Identify which cell holds the provided text, then report its (X, Y) central coordinate. 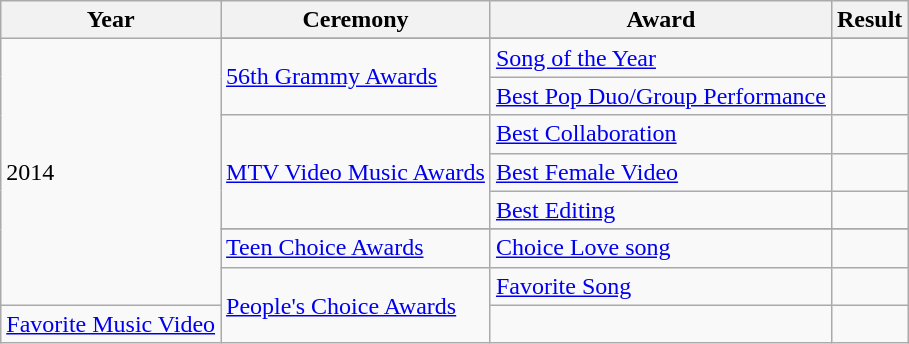
Favorite Song (660, 286)
Best Pop Duo/Group Performance (660, 96)
Result (869, 20)
Choice Love song (660, 248)
Favorite Music Video (111, 324)
Song of the Year (660, 58)
Best Collaboration (660, 134)
Award (660, 20)
Year (111, 20)
Best Female Video (660, 172)
Teen Choice Awards (356, 248)
Ceremony (356, 20)
People's Choice Awards (356, 305)
56th Grammy Awards (356, 77)
Best Editing (660, 210)
MTV Video Music Awards (356, 172)
2014 (111, 172)
